Search for the cell housing the specified text and yield its [x, y] center coordinate. 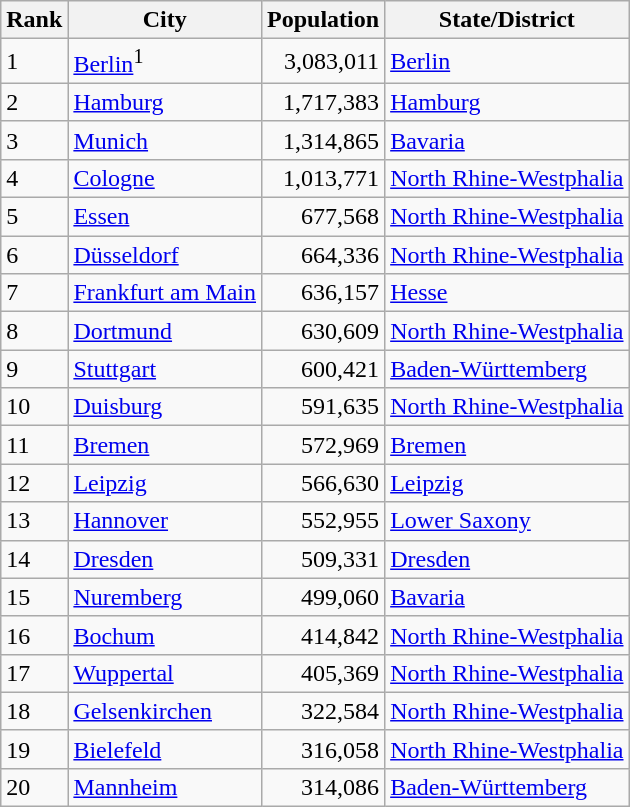
Population [324, 20]
414,842 [324, 635]
2 [34, 102]
591,635 [324, 407]
8 [34, 331]
Munich [165, 140]
636,157 [324, 293]
Bochum [165, 635]
Dortmund [165, 331]
State/District [507, 20]
Wuppertal [165, 673]
Frankfurt am Main [165, 293]
6 [34, 255]
15 [34, 597]
City [165, 20]
Gelsenkirchen [165, 711]
499,060 [324, 597]
314,086 [324, 787]
1,013,771 [324, 178]
Stuttgart [165, 369]
5 [34, 217]
405,369 [324, 673]
Essen [165, 217]
1 [34, 62]
Mannheim [165, 787]
316,058 [324, 749]
1,717,383 [324, 102]
20 [34, 787]
566,630 [324, 483]
Berlin [507, 62]
18 [34, 711]
13 [34, 521]
509,331 [324, 559]
Düsseldorf [165, 255]
552,955 [324, 521]
Bielefeld [165, 749]
1,314,865 [324, 140]
10 [34, 407]
Duisburg [165, 407]
572,969 [324, 445]
19 [34, 749]
Hesse [507, 293]
600,421 [324, 369]
Rank [34, 20]
Berlin1 [165, 62]
9 [34, 369]
7 [34, 293]
4 [34, 178]
677,568 [324, 217]
16 [34, 635]
3,083,011 [324, 62]
664,336 [324, 255]
Lower Saxony [507, 521]
12 [34, 483]
Cologne [165, 178]
Hannover [165, 521]
14 [34, 559]
630,609 [324, 331]
17 [34, 673]
Nuremberg [165, 597]
3 [34, 140]
11 [34, 445]
322,584 [324, 711]
